Capture the cell that displays the provided text and extract its (x, y) central coordinate. 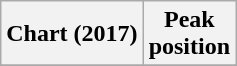
Peakposition (189, 34)
Chart (2017) (72, 34)
